Determine the [X, Y] coordinate at the center of the cell enclosing the given text.  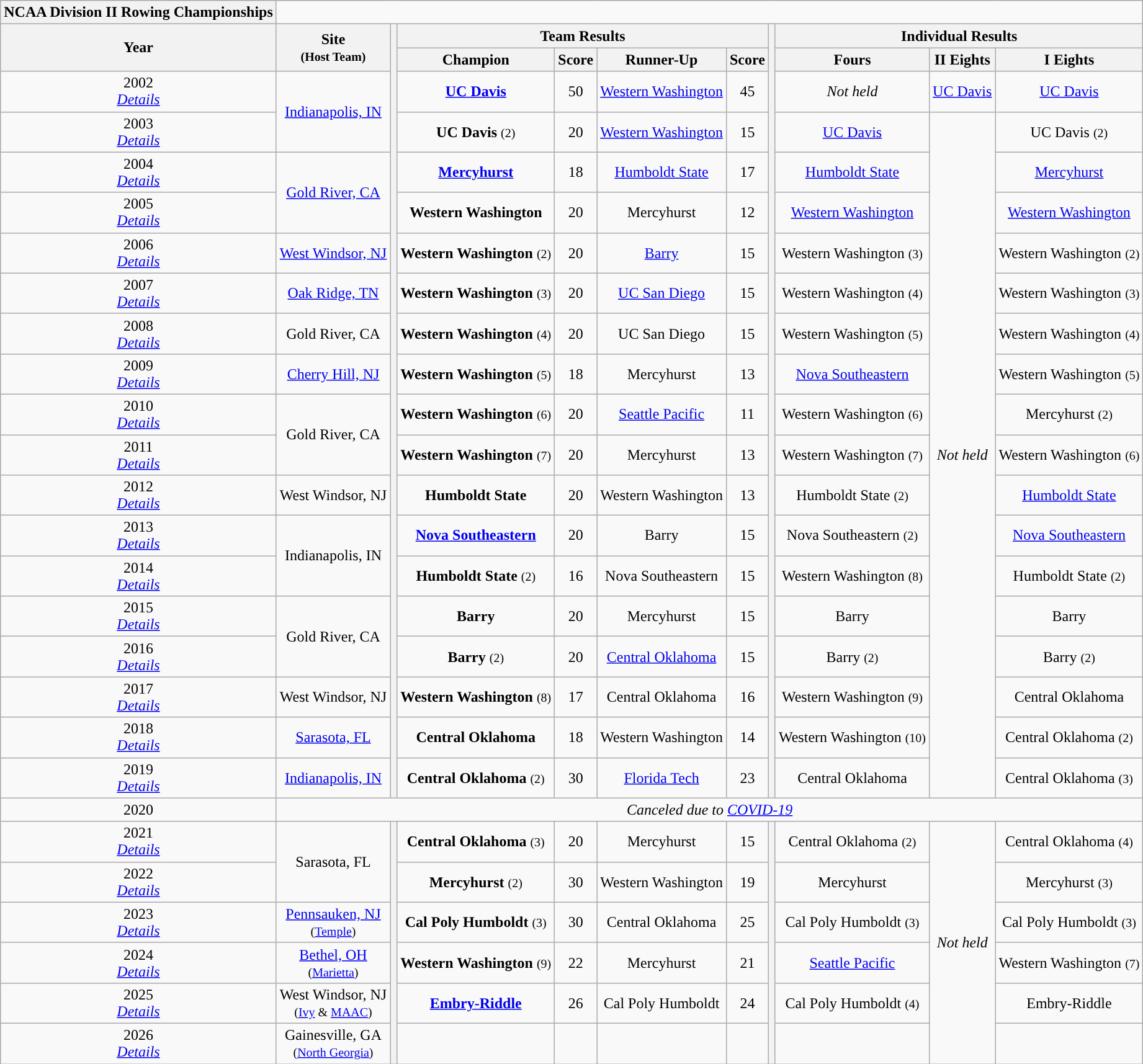
2003 Details [139, 132]
2021 Details [139, 841]
I Eights [1069, 60]
2019 Details [139, 778]
2010 Details [139, 414]
2024 Details [139, 963]
23 [747, 778]
2016 Details [139, 656]
II Eights [962, 60]
26 [576, 1003]
50 [576, 92]
24 [747, 1003]
Individual Results [959, 36]
45 [747, 92]
Pennsauken, NJ(Temple) [333, 922]
West Windsor, NJ(Ivy & MAAC) [333, 1003]
Cherry Hill, NJ [333, 373]
2004 Details [139, 172]
2006 Details [139, 253]
2023 Details [139, 922]
2002 Details [139, 92]
Fours [852, 60]
2022 Details [139, 882]
12 [747, 212]
2013 Details [139, 536]
Champion [476, 60]
Bethel, OH(Marietta) [333, 963]
2009 Details [139, 373]
Year [139, 48]
2012 Details [139, 495]
Nova Southeastern (2) [852, 536]
Central Oklahoma (4) [1069, 841]
Oak Ridge, TN [333, 293]
14 [747, 737]
19 [747, 882]
2015 Details [139, 617]
Canceled due to COVID-19 [710, 810]
Cal Poly Humboldt (4) [852, 1003]
NCAA Division II Rowing Championships [139, 12]
Florida Tech [661, 778]
Western Washington (10) [852, 737]
2011 Details [139, 454]
11 [747, 414]
Mercyhurst (3) [1069, 882]
Team Results [583, 36]
Gainesville, GA(North Georgia) [333, 1044]
22 [576, 963]
2005 Details [139, 212]
2026 Details [139, 1044]
Cal Poly Humboldt [661, 1003]
2018 Details [139, 737]
2025 Details [139, 1003]
2008 Details [139, 334]
2007 Details [139, 293]
25 [747, 922]
21 [747, 963]
2017 Details [139, 697]
Runner-Up [661, 60]
2020 [139, 810]
2014 Details [139, 576]
Site(Host Team) [333, 48]
